Capture the cell that displays the provided text and extract its [X, Y] central coordinate. 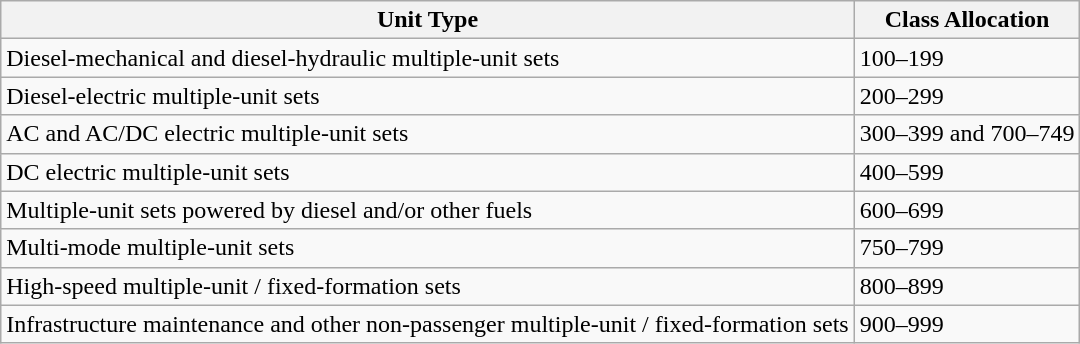
Multi-mode multiple-unit sets [428, 248]
300–399 and 700–749 [967, 134]
800–899 [967, 286]
600–699 [967, 210]
Infrastructure maintenance and other non-passenger multiple-unit / fixed-formation sets [428, 324]
Multiple-unit sets powered by diesel and/or other fuels [428, 210]
900–999 [967, 324]
400–599 [967, 172]
750–799 [967, 248]
DC electric multiple-unit sets [428, 172]
Class Allocation [967, 20]
AC and AC/DC electric multiple-unit sets [428, 134]
High-speed multiple-unit / fixed-formation sets [428, 286]
Unit Type [428, 20]
200–299 [967, 96]
Diesel-mechanical and diesel-hydraulic multiple-unit sets [428, 58]
Diesel-electric multiple-unit sets [428, 96]
100–199 [967, 58]
